Detect which cell encompasses the target text, then output its (X, Y) center coordinate. 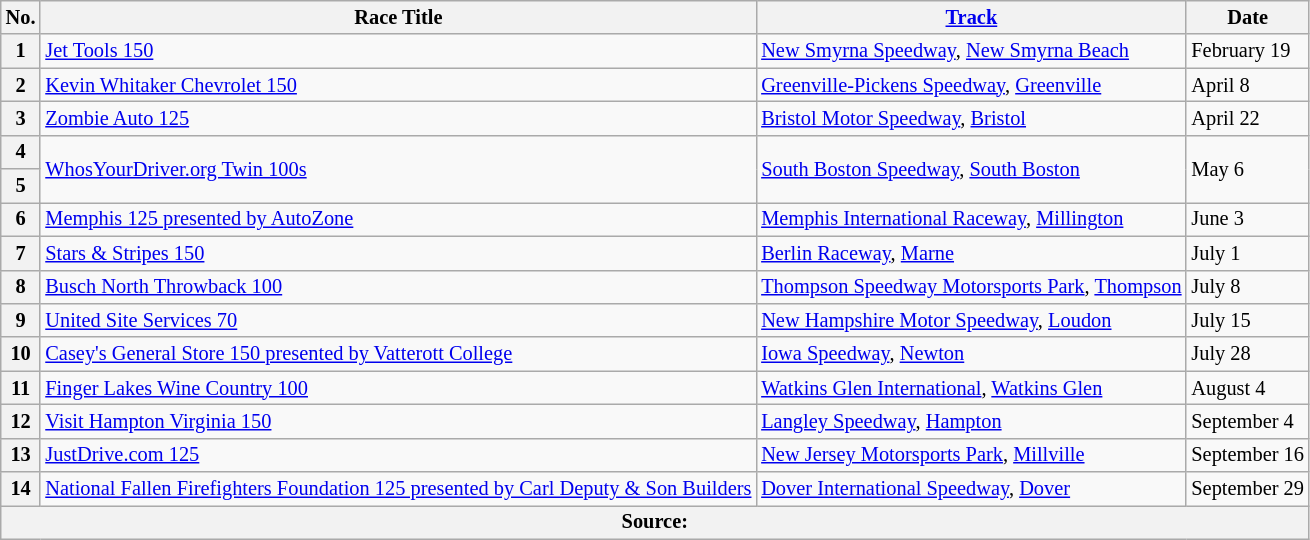
Stars & Stripes 150 (398, 253)
May 6 (1247, 168)
4 (21, 152)
Dover International Speedway, Dover (971, 489)
Visit Hampton Virginia 150 (398, 421)
July 1 (1247, 253)
Watkins Glen International, Watkins Glen (971, 388)
July 28 (1247, 354)
February 19 (1247, 51)
June 3 (1247, 219)
WhosYourDriver.org Twin 100s (398, 168)
New Jersey Motorsports Park, Millville (971, 455)
September 4 (1247, 421)
5 (21, 186)
11 (21, 388)
8 (21, 287)
Jet Tools 150 (398, 51)
July 8 (1247, 287)
August 4 (1247, 388)
Memphis 125 presented by AutoZone (398, 219)
Berlin Raceway, Marne (971, 253)
Greenville-Pickens Speedway, Greenville (971, 85)
Finger Lakes Wine Country 100 (398, 388)
Kevin Whitaker Chevrolet 150 (398, 85)
Race Title (398, 17)
Langley Speedway, Hampton (971, 421)
7 (21, 253)
Casey's General Store 150 presented by Vatterott College (398, 354)
National Fallen Firefighters Foundation 125 presented by Carl Deputy & Son Builders (398, 489)
12 (21, 421)
Bristol Motor Speedway, Bristol (971, 118)
Thompson Speedway Motorsports Park, Thompson (971, 287)
10 (21, 354)
April 22 (1247, 118)
JustDrive.com 125 (398, 455)
Source: (655, 522)
13 (21, 455)
Zombie Auto 125 (398, 118)
Busch North Throwback 100 (398, 287)
New Smyrna Speedway, New Smyrna Beach (971, 51)
2 (21, 85)
September 16 (1247, 455)
Track (971, 17)
Memphis International Raceway, Millington (971, 219)
July 15 (1247, 320)
April 8 (1247, 85)
No. (21, 17)
New Hampshire Motor Speedway, Loudon (971, 320)
9 (21, 320)
United Site Services 70 (398, 320)
1 (21, 51)
Date (1247, 17)
14 (21, 489)
Iowa Speedway, Newton (971, 354)
South Boston Speedway, South Boston (971, 168)
3 (21, 118)
6 (21, 219)
September 29 (1247, 489)
